Provide the [x, y] coordinate of the cell's center where the given text is located.  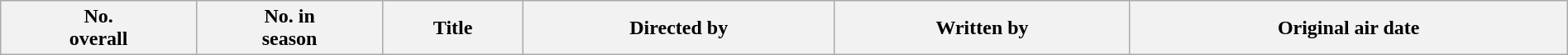
Title [453, 28]
No. inseason [289, 28]
Original air date [1348, 28]
Directed by [678, 28]
No.overall [99, 28]
Written by [982, 28]
